Identify which cell holds the provided text, then report its (X, Y) central coordinate. 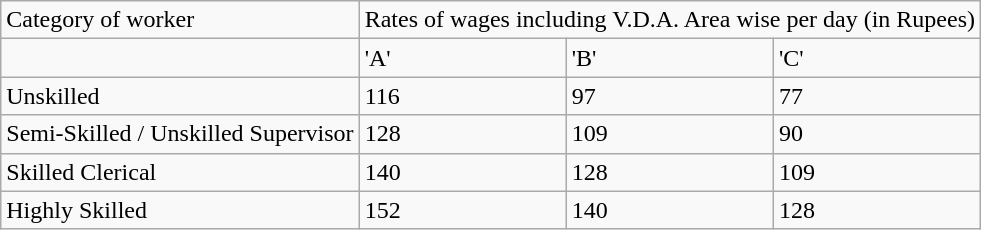
77 (876, 96)
116 (462, 96)
'C' (876, 58)
97 (670, 96)
Semi-Skilled / Unskilled Supervisor (180, 134)
Skilled Clerical (180, 172)
90 (876, 134)
Highly Skilled (180, 210)
152 (462, 210)
Unskilled (180, 96)
Category of worker (180, 20)
'B' (670, 58)
Rates of wages including V.D.A. Area wise per day (in Rupees) (670, 20)
'A' (462, 58)
